Identify which cell holds the provided text, then report its (x, y) central coordinate. 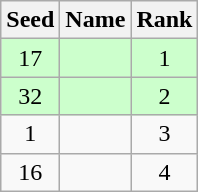
3 (164, 134)
Name (96, 20)
32 (30, 96)
16 (30, 172)
17 (30, 58)
4 (164, 172)
Seed (30, 20)
Rank (164, 20)
2 (164, 96)
